Scan for the cell matching the given text and deliver its (x, y) coordinate at center. 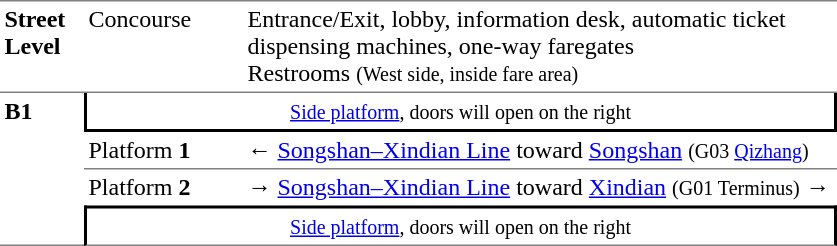
→ Songshan–Xindian Line toward Xindian (G01 Terminus) → (540, 188)
← Songshan–Xindian Line toward Songshan (G03 Qizhang) (540, 151)
Platform 2 (164, 188)
B1 (42, 170)
Entrance/Exit, lobby, information desk, automatic ticket dispensing machines, one-way faregatesRestrooms (West side, inside fare area) (540, 46)
Concourse (164, 46)
Platform 1 (164, 151)
Street Level (42, 46)
